Identify which cell holds the provided text, then report its [X, Y] central coordinate. 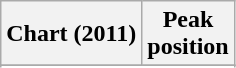
Chart (2011) [72, 34]
Peakposition [188, 34]
